For the text-containing cell, return its midpoint in [x, y] coordinate format. 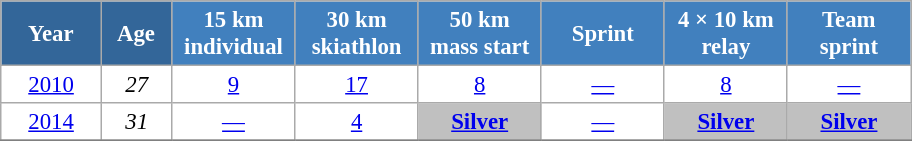
Age [136, 34]
Year [52, 34]
17 [356, 85]
50 km mass start [480, 34]
9 [234, 85]
4 [356, 122]
Team sprint [848, 34]
30 km skiathlon [356, 34]
2010 [52, 85]
27 [136, 85]
4 × 10 km relay [726, 34]
2014 [52, 122]
31 [136, 122]
15 km individual [234, 34]
Sprint [602, 34]
